Pinpoint the cell where the given text exists, returning its (X, Y) midpoint coordinate. 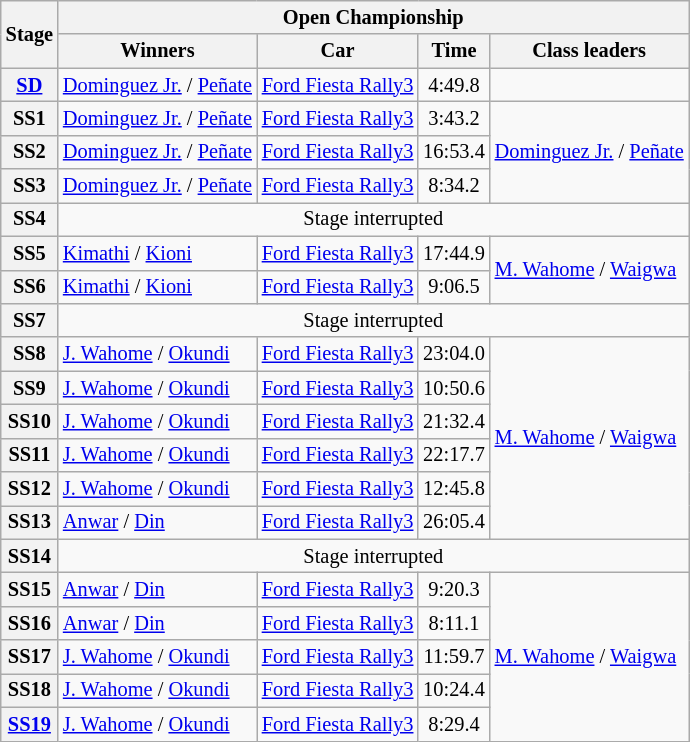
17:44.9 (454, 253)
Car (338, 51)
SS14 (30, 556)
22:17.7 (454, 455)
SS7 (30, 320)
Stage (30, 34)
Class leaders (590, 51)
SS13 (30, 522)
SD (30, 85)
SS19 (30, 724)
SS1 (30, 118)
SS16 (30, 623)
4:49.8 (454, 85)
Time (454, 51)
Open Championship (374, 17)
SS9 (30, 388)
8:11.1 (454, 623)
SS17 (30, 657)
SS11 (30, 455)
SS12 (30, 489)
12:45.8 (454, 489)
SS6 (30, 287)
3:43.2 (454, 118)
SS3 (30, 186)
Winners (158, 51)
11:59.7 (454, 657)
23:04.0 (454, 354)
10:24.4 (454, 690)
9:06.5 (454, 287)
SS2 (30, 152)
SS5 (30, 253)
SS8 (30, 354)
SS10 (30, 421)
21:32.4 (454, 421)
26:05.4 (454, 522)
16:53.4 (454, 152)
10:50.6 (454, 388)
9:20.3 (454, 589)
8:29.4 (454, 724)
SS4 (30, 219)
SS15 (30, 589)
SS18 (30, 690)
8:34.2 (454, 186)
